Search for the cell housing the specified text and yield its [x, y] center coordinate. 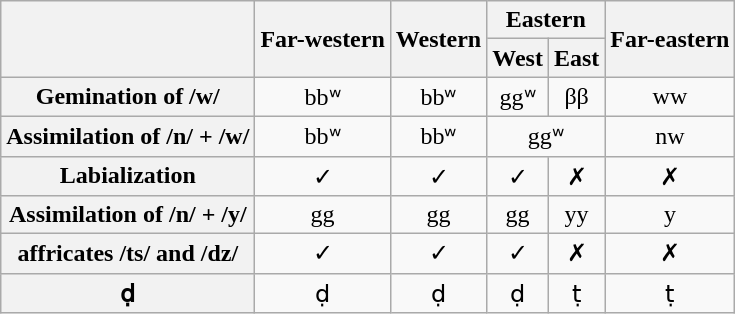
nw [670, 136]
Far-western [322, 39]
ββ [576, 97]
Far-eastern [670, 39]
affricates /ts/ and /dz/ [128, 254]
Assimilation of /n/ + /w/ [128, 136]
Eastern [546, 20]
West [518, 58]
Labialization [128, 176]
yy [576, 215]
East [576, 58]
Gemination of /w/ [128, 97]
Assimilation of /n/ + /y/ [128, 215]
y [670, 215]
ww [670, 97]
Western [438, 39]
